Find where the given text appears and provide that cell's center as (x, y) coordinate. 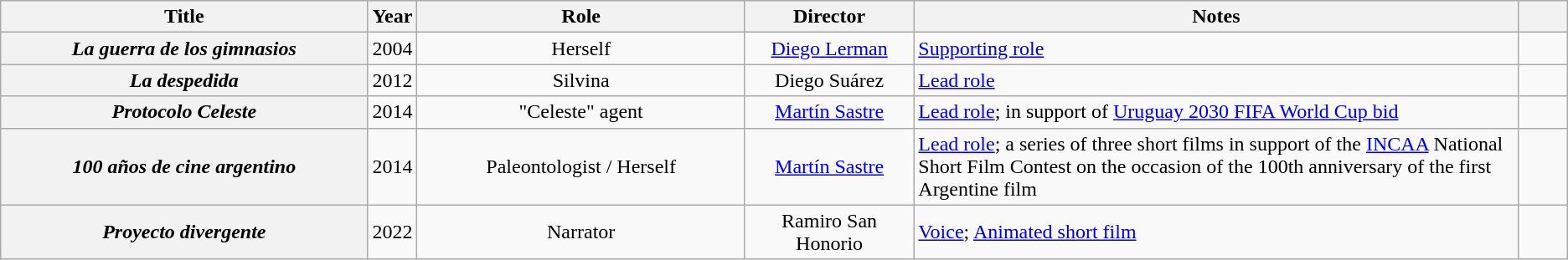
Paleontologist / Herself (581, 166)
Ramiro San Honorio (829, 232)
"Celeste" agent (581, 112)
Protocolo Celeste (184, 112)
Diego Lerman (829, 48)
Director (829, 17)
Diego Suárez (829, 80)
Lead role; in support of Uruguay 2030 FIFA World Cup bid (1216, 112)
2004 (392, 48)
Title (184, 17)
Proyecto divergente (184, 232)
Lead role (1216, 80)
La despedida (184, 80)
Herself (581, 48)
Year (392, 17)
Supporting role (1216, 48)
Notes (1216, 17)
Voice; Animated short film (1216, 232)
2012 (392, 80)
100 años de cine argentino (184, 166)
Role (581, 17)
La guerra de los gimnasios (184, 48)
Narrator (581, 232)
Silvina (581, 80)
2022 (392, 232)
